Return the [X, Y] coordinate for the center point of the cell that contains the specified text.  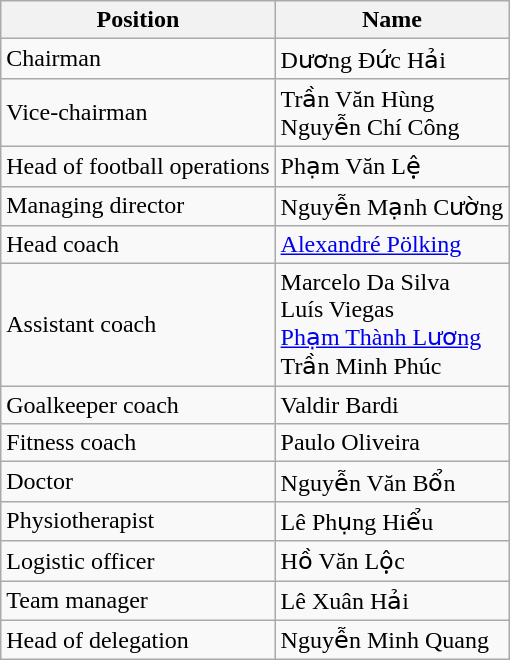
Physiotherapist [138, 521]
Logistic officer [138, 561]
Alexandré Pölking [392, 245]
Team manager [138, 600]
Marcelo Da Silva Luís Viegas Phạm Thành Lương Trần Minh Phúc [392, 325]
Nguyễn Minh Quang [392, 640]
Head of football operations [138, 166]
Vice-chairman [138, 112]
Fitness coach [138, 443]
Lê Phụng Hiểu [392, 521]
Name [392, 20]
Position [138, 20]
Hồ Văn Lộc [392, 561]
Valdir Bardi [392, 405]
Doctor [138, 482]
Lê Xuân Hải [392, 600]
Dương Đức Hải [392, 59]
Trần Văn Hùng Nguyễn Chí Công [392, 112]
Chairman [138, 59]
Head of delegation [138, 640]
Paulo Oliveira [392, 443]
Nguyễn Văn Bổn [392, 482]
Managing director [138, 206]
Head coach [138, 245]
Assistant coach [138, 325]
Nguyễn Mạnh Cường [392, 206]
Goalkeeper coach [138, 405]
Phạm Văn Lệ [392, 166]
